Return [X, Y] of the center of cell containing provided text 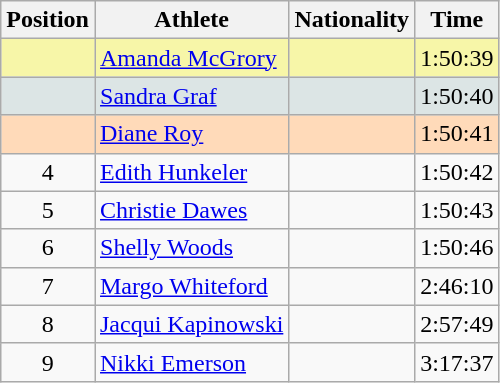
Position [48, 20]
2:46:10 [457, 286]
Sandra Graf [191, 96]
1:50:46 [457, 248]
2:57:49 [457, 324]
3:17:37 [457, 362]
Shelly Woods [191, 248]
1:50:40 [457, 96]
9 [48, 362]
7 [48, 286]
1:50:39 [457, 58]
Time [457, 20]
Edith Hunkeler [191, 172]
Amanda McGrory [191, 58]
6 [48, 248]
5 [48, 210]
1:50:41 [457, 134]
Christie Dawes [191, 210]
1:50:43 [457, 210]
Nikki Emerson [191, 362]
4 [48, 172]
Diane Roy [191, 134]
1:50:42 [457, 172]
Jacqui Kapinowski [191, 324]
Nationality [352, 20]
8 [48, 324]
Margo Whiteford [191, 286]
Athlete [191, 20]
